Extract the (X, Y) coordinate from the center of the cell holding the provided text.  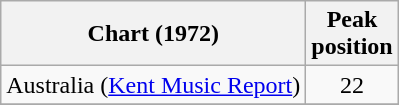
Australia (Kent Music Report) (154, 85)
22 (352, 85)
Chart (1972) (154, 34)
Peakposition (352, 34)
